Return the (X, Y) coordinate for the center point of the cell that contains the specified text.  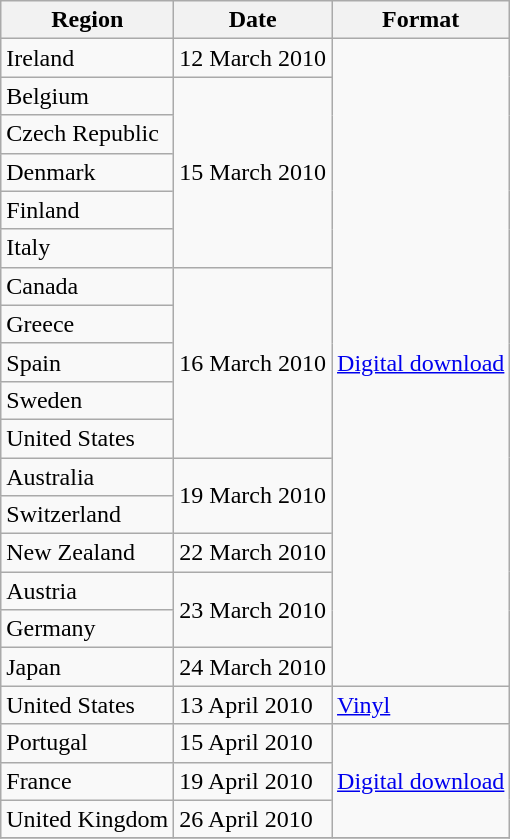
Belgium (88, 96)
Region (88, 20)
15 March 2010 (253, 172)
New Zealand (88, 553)
Vinyl (421, 705)
15 April 2010 (253, 743)
22 March 2010 (253, 553)
13 April 2010 (253, 705)
Japan (88, 667)
Canada (88, 286)
Switzerland (88, 515)
Sweden (88, 400)
Finland (88, 210)
26 April 2010 (253, 819)
Austria (88, 591)
24 March 2010 (253, 667)
Germany (88, 629)
19 April 2010 (253, 781)
Portugal (88, 743)
Australia (88, 477)
France (88, 781)
Denmark (88, 172)
19 March 2010 (253, 496)
Spain (88, 362)
Greece (88, 324)
12 March 2010 (253, 58)
Czech Republic (88, 134)
Ireland (88, 58)
23 March 2010 (253, 610)
Date (253, 20)
United Kingdom (88, 819)
Format (421, 20)
Italy (88, 248)
16 March 2010 (253, 362)
